For the text-containing cell, return its midpoint in [X, Y] coordinate format. 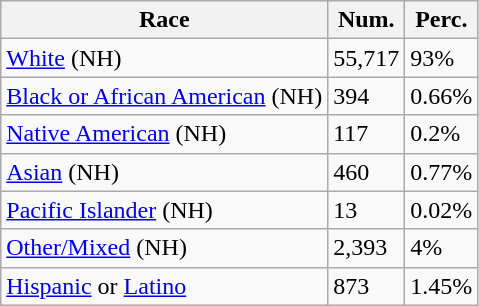
0.2% [442, 134]
Other/Mixed (NH) [164, 248]
1.45% [442, 286]
0.66% [442, 96]
Pacific Islander (NH) [164, 210]
460 [366, 172]
0.77% [442, 172]
13 [366, 210]
Native American (NH) [164, 134]
93% [442, 58]
873 [366, 286]
117 [366, 134]
Race [164, 20]
Asian (NH) [164, 172]
55,717 [366, 58]
White (NH) [164, 58]
Hispanic or Latino [164, 286]
394 [366, 96]
2,393 [366, 248]
4% [442, 248]
0.02% [442, 210]
Num. [366, 20]
Black or African American (NH) [164, 96]
Perc. [442, 20]
